From the cell containing the given text, extract its center point as [X, Y] coordinate. 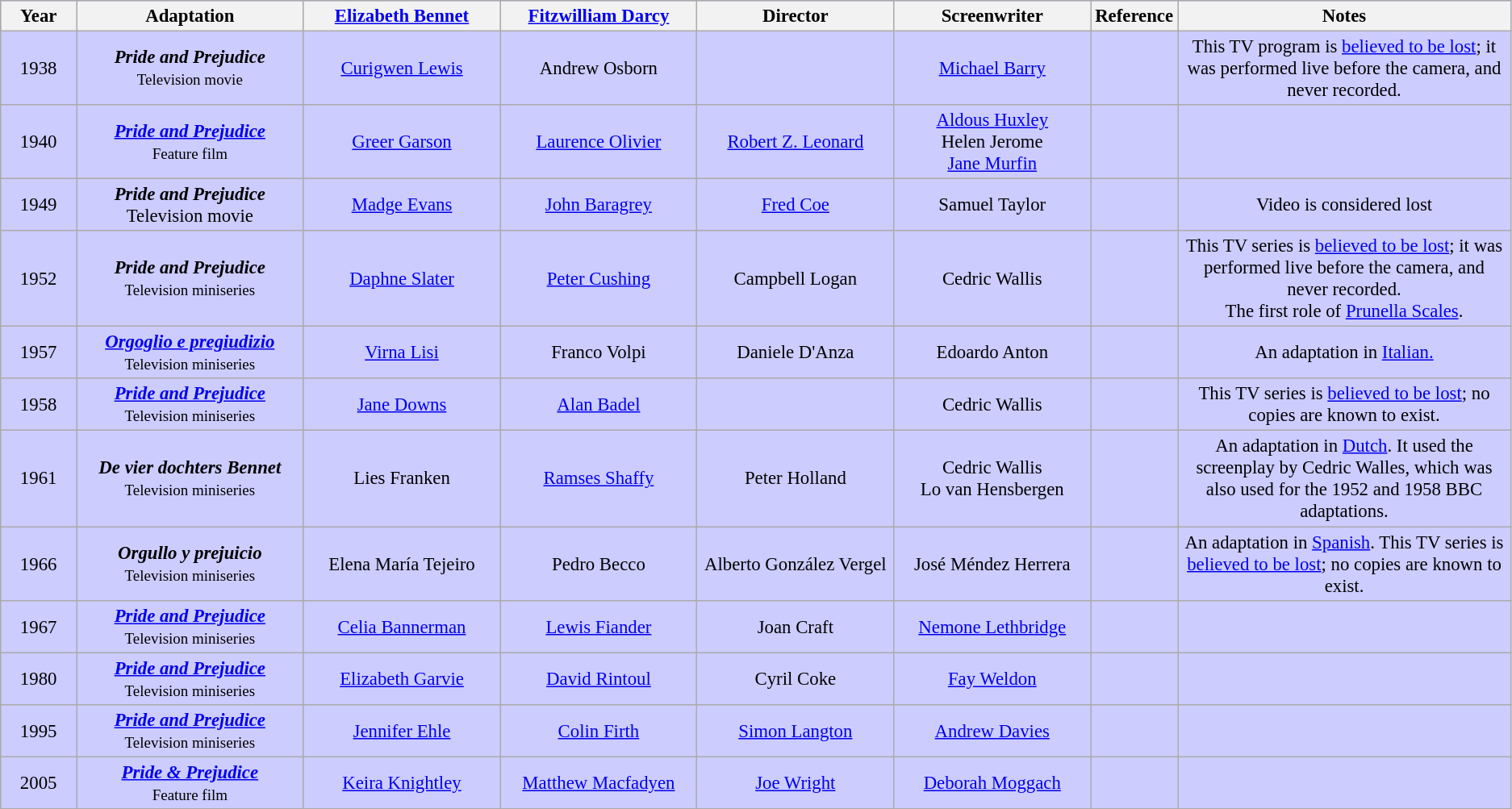
Pedro Becco [599, 564]
1980 [39, 679]
Joe Wright [796, 782]
1957 [39, 353]
1958 [39, 405]
Celia Bannerman [402, 626]
An adaptation in Spanish. This TV series is believed to be lost; no copies are known to exist. [1344, 564]
Orgullo y prejuicioTelevision miniseries [190, 564]
Elizabeth Bennet [402, 16]
Campbell Logan [796, 279]
Michael Barry [992, 69]
Virna Lisi [402, 353]
Director [796, 16]
Jane Downs [402, 405]
Fred Coe [796, 205]
Ramses Shaffy [599, 479]
1952 [39, 279]
Peter Cushing [599, 279]
Matthew Macfadyen [599, 782]
1995 [39, 731]
Adaptation [190, 16]
Pride & PrejudiceFeature film [190, 782]
Franco Volpi [599, 353]
John Baragrey [599, 205]
Edoardo Anton [992, 353]
Colin Firth [599, 731]
José Méndez Herrera [992, 564]
Year [39, 16]
David Rintoul [599, 679]
Nemone Lethbridge [992, 626]
Reference [1134, 16]
Screenwriter [992, 16]
Jennifer Ehle [402, 731]
Orgoglio e pregiudizioTelevision miniseries [190, 353]
Daniele D'Anza [796, 353]
Elizabeth Garvie [402, 679]
This TV series is believed to be lost; no copies are known to exist. [1344, 405]
Simon Langton [796, 731]
This TV series is believed to be lost; it was performed live before the camera, and never recorded. The first role of Prunella Scales. [1344, 279]
1949 [39, 205]
Deborah Moggach [992, 782]
This TV program is believed to be lost; it was performed live before the camera, and never recorded. [1344, 69]
1938 [39, 69]
De vier dochters BennetTelevision miniseries [190, 479]
Lies Franken [402, 479]
Curigwen Lewis [402, 69]
Aldous HuxleyHelen JeromeJane Murfin [992, 142]
An adaptation in Italian. [1344, 353]
Keira Knightley [402, 782]
Peter Holland [796, 479]
1967 [39, 626]
Pride and PrejudiceFeature film [190, 142]
Lewis Fiander [599, 626]
An adaptation in Dutch. It used the screenplay by Cedric Walles, which was also used for the 1952 and 1958 BBC adaptations. [1344, 479]
Laurence Olivier [599, 142]
1961 [39, 479]
Samuel Taylor [992, 205]
Alberto González Vergel [796, 564]
Fitzwilliam Darcy [599, 16]
1940 [39, 142]
Daphne Slater [402, 279]
Cyril Coke [796, 679]
Andrew Osborn [599, 69]
Madge Evans [402, 205]
Robert Z. Leonard [796, 142]
Video is considered lost [1344, 205]
Notes [1344, 16]
Alan Badel [599, 405]
Greer Garson [402, 142]
Elena María Tejeiro [402, 564]
Joan Craft [796, 626]
2005 [39, 782]
Andrew Davies [992, 731]
1966 [39, 564]
Cedric WallisLo van Hensbergen [992, 479]
Fay Weldon [992, 679]
